For the text-containing cell, return its midpoint in [X, Y] coordinate format. 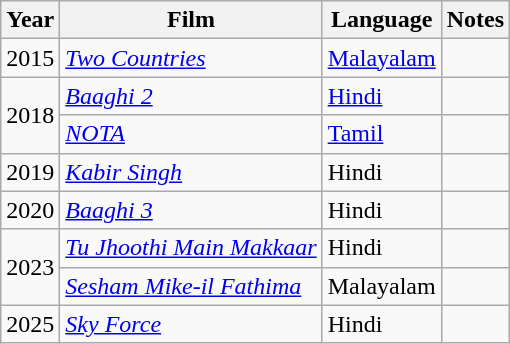
Tamil [382, 134]
NOTA [191, 134]
2019 [30, 172]
Baaghi 2 [191, 96]
2020 [30, 210]
Sky Force [191, 324]
Language [382, 20]
2025 [30, 324]
Two Countries [191, 58]
Baaghi 3 [191, 210]
2023 [30, 267]
2018 [30, 115]
2015 [30, 58]
Sesham Mike-il Fathima [191, 286]
Film [191, 20]
Notes [475, 20]
Tu Jhoothi Main Makkaar [191, 248]
Kabir Singh [191, 172]
Year [30, 20]
